From the cell containing the given text, extract its center point as (X, Y) coordinate. 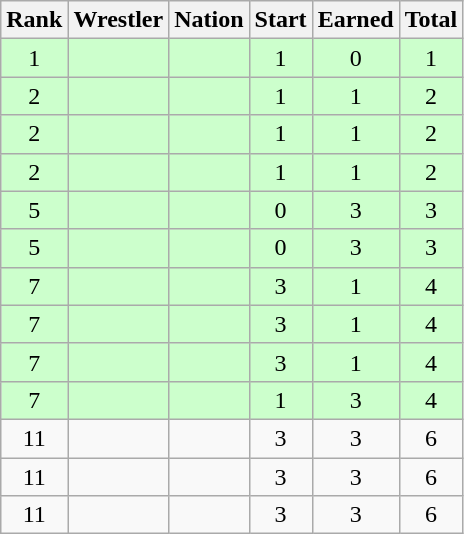
Start (280, 20)
Nation (209, 20)
Earned (356, 20)
Wrestler (118, 20)
Rank (34, 20)
Total (431, 20)
